From the cell containing the given text, extract its center point as [x, y] coordinate. 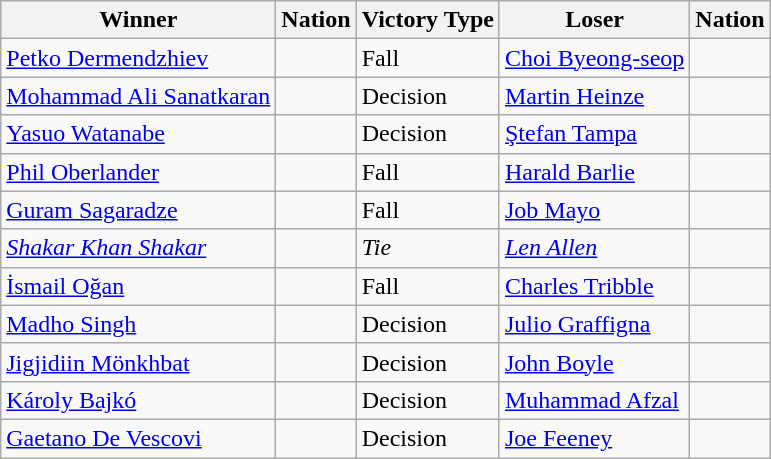
Len Allen [594, 248]
Phil Oberlander [138, 172]
Ştefan Tampa [594, 134]
Choi Byeong-seop [594, 58]
Muhammad Afzal [594, 400]
Winner [138, 20]
Tie [428, 248]
Yasuo Watanabe [138, 134]
Mohammad Ali Sanatkaran [138, 96]
Loser [594, 20]
Károly Bajkó [138, 400]
John Boyle [594, 362]
İsmail Oğan [138, 286]
Gaetano De Vescovi [138, 438]
Charles Tribble [594, 286]
Job Mayo [594, 210]
Harald Barlie [594, 172]
Madho Singh [138, 324]
Victory Type [428, 20]
Shakar Khan Shakar [138, 248]
Joe Feeney [594, 438]
Jigjidiin Mönkhbat [138, 362]
Petko Dermendzhiev [138, 58]
Martin Heinze [594, 96]
Guram Sagaradze [138, 210]
Julio Graffigna [594, 324]
